Extract the [X, Y] coordinate from the center of the cell holding the provided text.  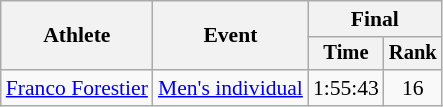
Event [230, 36]
Time [346, 54]
Men's individual [230, 88]
Final [375, 19]
Rank [413, 54]
Franco Forestier [77, 88]
Athlete [77, 36]
1:55:43 [346, 88]
16 [413, 88]
